Detect which cell encompasses the target text, then output its (X, Y) center coordinate. 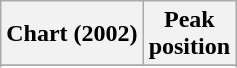
Chart (2002) (72, 34)
Peakposition (189, 34)
